For the text-containing cell, return its midpoint in (x, y) coordinate format. 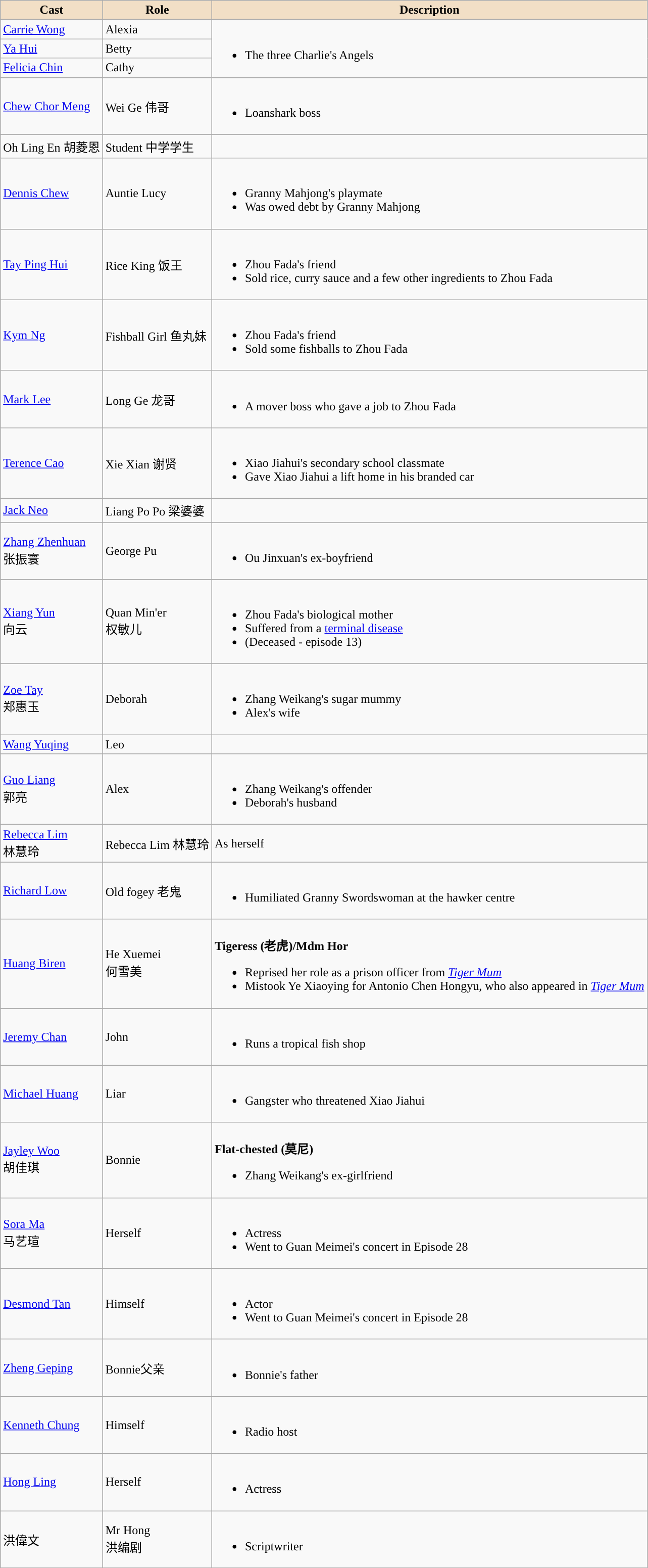
Mark Lee (52, 399)
Zhou Fada's friendSold some fishballs to Zhou Fada (429, 335)
Quan Min'er 权敏儿 (157, 622)
Zoe Tay 郑惠玉 (52, 699)
Jayley Woo 胡佳琪 (52, 1160)
洪偉文 (52, 1539)
ActorWent to Guan Meimei's concert in Episode 28 (429, 1304)
John (157, 1037)
Cast (52, 10)
Richard Low (52, 890)
Chew Chor Meng (52, 106)
Zhang Weikang's sugar mummyAlex's wife (429, 699)
Tay Ping Hui (52, 264)
Rice King 饭王 (157, 264)
ActressWent to Guan Meimei's concert in Episode 28 (429, 1233)
Description (429, 10)
Hong Ling (52, 1482)
Wei Ge 伟哥 (157, 106)
Loanshark boss (429, 106)
Jack Neo (52, 510)
Xie Xian 谢贤 (157, 463)
Betty (157, 49)
Carrie Wong (52, 29)
Huang Biren (52, 964)
Zhou Fada's biological motherSuffered from a terminal disease(Deceased - episode 13) (429, 622)
Zhou Fada's friendSold rice, curry sauce and a few other ingredients to Zhou Fada (429, 264)
Wang Yuqing (52, 744)
Fishball Girl 鱼丸妹 (157, 335)
Student 中学学生 (157, 147)
Tigeress (老虎)/Mdm Hor Reprised her role as a prison officer from Tiger MumMistook Ye Xiaoying for Antonio Chen Hongyu, who also appeared in Tiger Mum (429, 964)
Liar (157, 1094)
Bonnie (157, 1160)
Auntie Lucy (157, 194)
Actress (429, 1482)
Xiang Yun 向云 (52, 622)
Jeremy Chan (52, 1037)
Leo (157, 744)
Bonnie父亲 (157, 1367)
Zheng Geping (52, 1367)
Desmond Tan (52, 1304)
Long Ge 龙哥 (157, 399)
A mover boss who gave a job to Zhou Fada (429, 399)
Old fogey 老鬼 (157, 890)
Terence Cao (52, 463)
He Xuemei 何雪美 (157, 964)
Humiliated Granny Swordswoman at the hawker centre (429, 890)
Alexia (157, 29)
Flat-chested (莫尼)Zhang Weikang's ex-girlfriend (429, 1160)
Deborah (157, 699)
Bonnie's father (429, 1367)
Granny Mahjong's playmateWas owed debt by Granny Mahjong (429, 194)
Kenneth Chung (52, 1425)
The three Charlie's Angels (429, 49)
Dennis Chew (52, 194)
Ya Hui (52, 49)
Liang Po Po 梁婆婆 (157, 510)
Ou Jinxuan's ex-boyfriend (429, 551)
Scriptwriter (429, 1539)
Gangster who threatened Xiao Jiahui (429, 1094)
Radio host (429, 1425)
Guo Liang 郭亮 (52, 789)
Sora Ma 马艺瑄 (52, 1233)
Cathy (157, 68)
Kym Ng (52, 335)
Zhang Weikang's offenderDeborah's husband (429, 789)
Xiao Jiahui's secondary school classmateGave Xiao Jiahui a lift home in his branded car (429, 463)
Felicia Chin (52, 68)
Mr Hong洪编剧 (157, 1539)
As herself (429, 843)
Michael Huang (52, 1094)
Zhang Zhenhuan 张振寰 (52, 551)
Runs a tropical fish shop (429, 1037)
George Pu (157, 551)
Oh Ling En 胡菱恩 (52, 147)
Role (157, 10)
Alex (157, 789)
